Scan for the cell matching the given text and deliver its [x, y] coordinate at center. 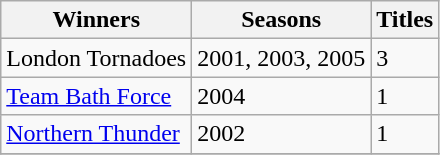
Northern Thunder [96, 134]
Titles [405, 20]
Team Bath Force [96, 96]
London Tornadoes [96, 58]
Seasons [282, 20]
2004 [282, 96]
Winners [96, 20]
2002 [282, 134]
3 [405, 58]
2001, 2003, 2005 [282, 58]
